Extract the (X, Y) coordinate from the center of the cell holding the provided text.  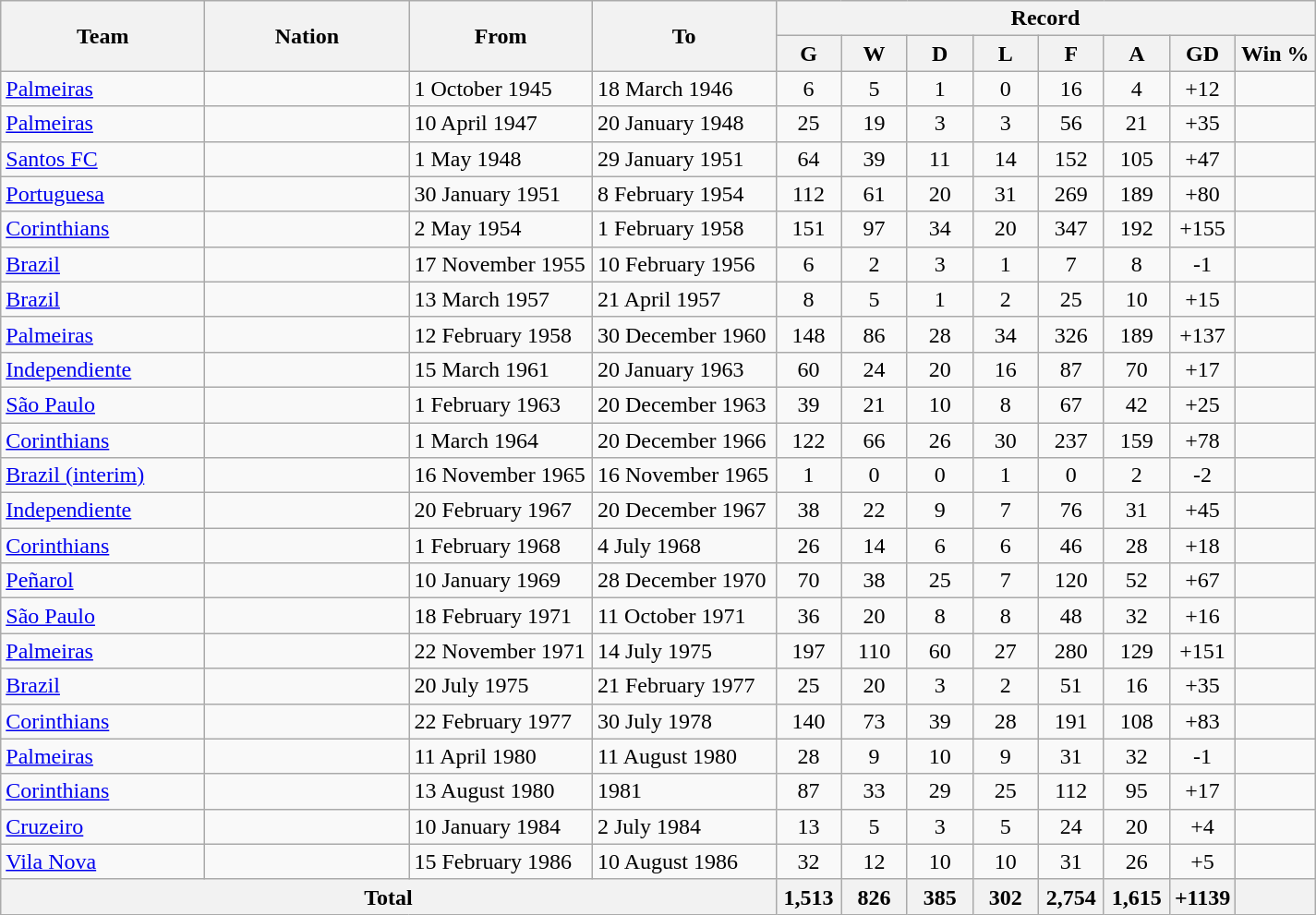
1 February 1968 (501, 546)
Win % (1275, 54)
52 (1136, 581)
12 February 1958 (501, 334)
237 (1071, 440)
1 March 1964 (501, 440)
A (1136, 54)
76 (1071, 511)
1 May 1948 (501, 159)
13 March 1957 (501, 299)
GD (1202, 54)
11 April 1980 (501, 756)
10 April 1947 (501, 124)
1,615 (1136, 897)
11 (940, 159)
95 (1136, 791)
152 (1071, 159)
21 April 1957 (683, 299)
10 January 1969 (501, 581)
326 (1071, 334)
27 (1005, 651)
Team (103, 36)
15 March 1961 (501, 369)
97 (874, 229)
W (874, 54)
2,754 (1071, 897)
+5 (1202, 861)
+137 (1202, 334)
Nation (307, 36)
64 (809, 159)
140 (809, 721)
18 March 1946 (683, 89)
15 February 1986 (501, 861)
108 (1136, 721)
110 (874, 651)
28 December 1970 (683, 581)
29 (940, 791)
11 October 1971 (683, 616)
1 October 1945 (501, 89)
22 (874, 511)
61 (874, 194)
4 July 1968 (683, 546)
48 (1071, 616)
66 (874, 440)
+15 (1202, 299)
2 July 1984 (683, 826)
20 February 1967 (501, 511)
11 August 1980 (683, 756)
From (501, 36)
73 (874, 721)
Total (388, 897)
385 (940, 897)
1 February 1963 (501, 404)
+78 (1202, 440)
122 (809, 440)
+155 (1202, 229)
21 February 1977 (683, 686)
17 November 1955 (501, 264)
151 (809, 229)
+16 (1202, 616)
20 December 1963 (683, 404)
+83 (1202, 721)
Santos FC (103, 159)
20 December 1967 (683, 511)
13 (809, 826)
29 January 1951 (683, 159)
56 (1071, 124)
36 (809, 616)
2 May 1954 (501, 229)
30 (1005, 440)
191 (1071, 721)
+18 (1202, 546)
F (1071, 54)
+45 (1202, 511)
+1139 (1202, 897)
148 (809, 334)
826 (874, 897)
129 (1136, 651)
33 (874, 791)
120 (1071, 581)
280 (1071, 651)
347 (1071, 229)
14 July 1975 (683, 651)
302 (1005, 897)
19 (874, 124)
20 January 1963 (683, 369)
46 (1071, 546)
+151 (1202, 651)
197 (809, 651)
18 February 1971 (501, 616)
Brazil (interim) (103, 476)
20 July 1975 (501, 686)
1,513 (809, 897)
8 February 1954 (683, 194)
269 (1071, 194)
G (809, 54)
+47 (1202, 159)
Portuguesa (103, 194)
10 August 1986 (683, 861)
Cruzeiro (103, 826)
67 (1071, 404)
22 February 1977 (501, 721)
30 July 1978 (683, 721)
10 February 1956 (683, 264)
+25 (1202, 404)
12 (874, 861)
159 (1136, 440)
20 December 1966 (683, 440)
20 January 1948 (683, 124)
L (1005, 54)
30 January 1951 (501, 194)
86 (874, 334)
4 (1136, 89)
To (683, 36)
1981 (683, 791)
+12 (1202, 89)
Record (1045, 18)
+67 (1202, 581)
-2 (1202, 476)
+4 (1202, 826)
192 (1136, 229)
42 (1136, 404)
22 November 1971 (501, 651)
D (940, 54)
Peñarol (103, 581)
Vila Nova (103, 861)
+80 (1202, 194)
105 (1136, 159)
30 December 1960 (683, 334)
13 August 1980 (501, 791)
51 (1071, 686)
1 February 1958 (683, 229)
10 January 1984 (501, 826)
